Capture the cell that displays the provided text and extract its (x, y) central coordinate. 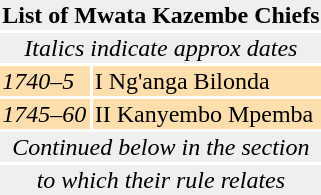
Italics indicate approx dates (161, 48)
to which their rule relates (161, 180)
1745–60 (46, 114)
List of Mwata Kazembe Chiefs (161, 15)
II Kanyembo Mpemba (207, 114)
Continued below in the section (161, 147)
1740–5 (46, 81)
I Ng'anga Bilonda (207, 81)
